Identify which cell holds the provided text, then report its (x, y) central coordinate. 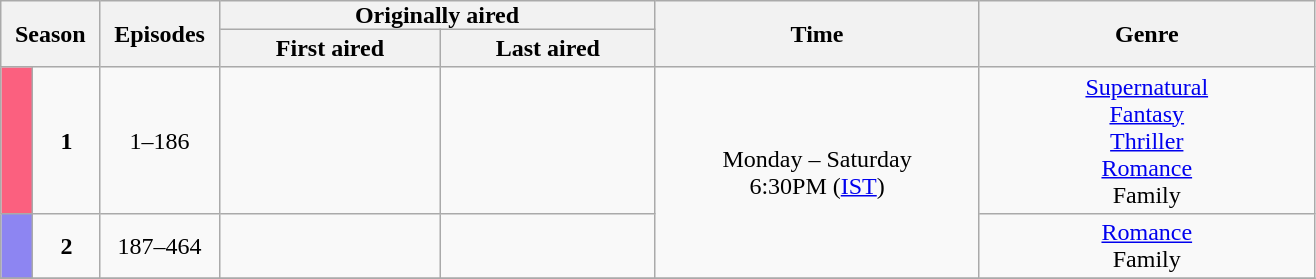
Episodes (160, 34)
First aired (330, 48)
Monday – Saturday 6:30PM (IST) (817, 172)
Time (817, 34)
Supernatural Fantasy Thriller Romance Family (1146, 140)
2 (66, 246)
1 (66, 140)
Genre (1146, 34)
Originally aired (437, 15)
Last aired (548, 48)
187–464 (160, 246)
Season (50, 34)
1–186 (160, 140)
Romance Family (1146, 246)
